Provide the [x, y] coordinate of the cell's center where the given text is located.  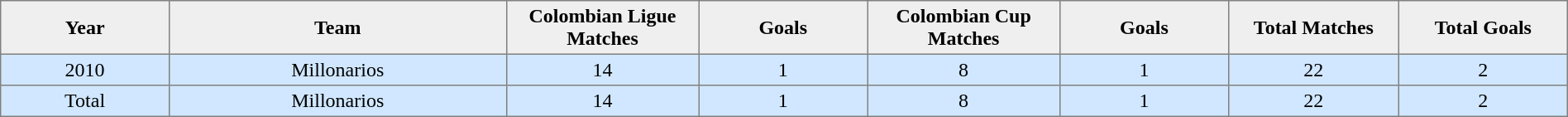
Colombian Ligue Matches [602, 27]
2010 [85, 70]
Colombian Cup Matches [964, 27]
Team [337, 27]
Year [85, 27]
Total Matches [1313, 27]
Total Goals [1483, 27]
Total [85, 101]
